Pinpoint the cell where the given text exists, returning its (X, Y) midpoint coordinate. 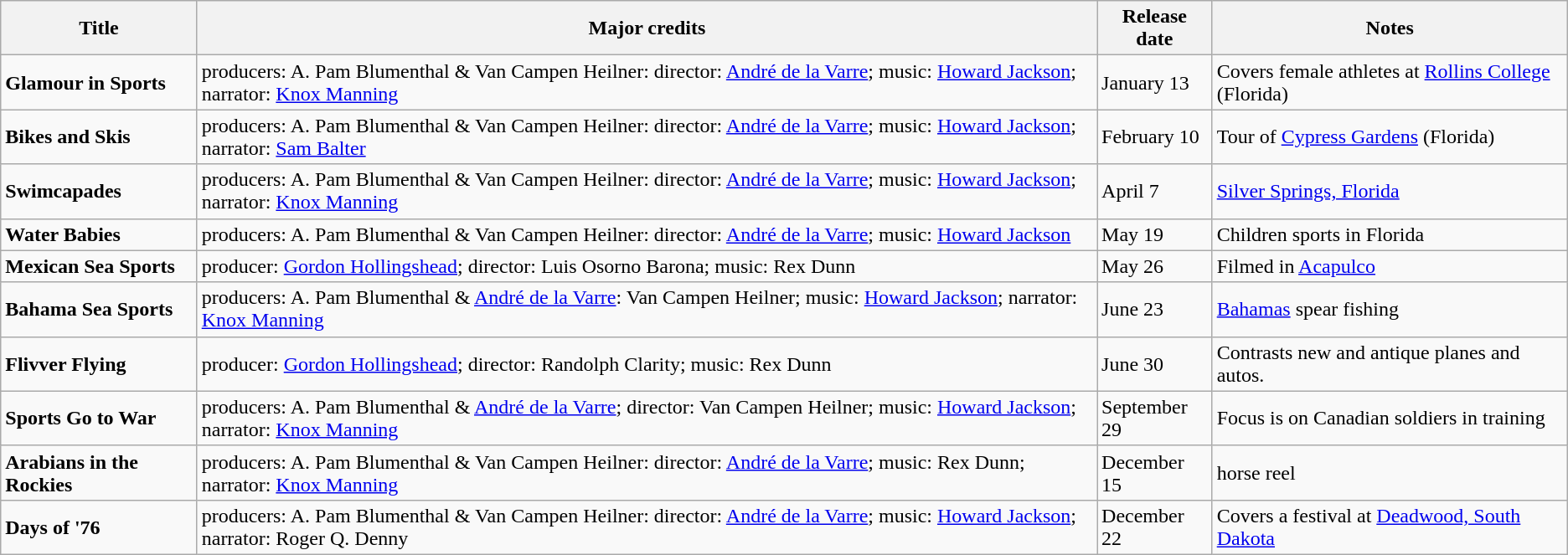
May 26 (1155, 266)
Bahama Sea Sports (99, 310)
June 30 (1155, 363)
Flivver Flying (99, 363)
Children sports in Florida (1390, 234)
December 22 (1155, 527)
producer: Gordon Hollingshead; director: Luis Osorno Barona; music: Rex Dunn (647, 266)
Release date (1155, 28)
Title (99, 28)
producers: A. Pam Blumenthal & André de la Varre: Van Campen Heilner; music: Howard Jackson; narrator: Knox Manning (647, 310)
producers: A. Pam Blumenthal & Van Campen Heilner: director: André de la Varre; music: Rex Dunn; narrator: Knox Manning (647, 472)
Focus is on Canadian soldiers in training (1390, 419)
April 7 (1155, 191)
Arabians in the Rockies (99, 472)
Bahamas spear fishing (1390, 310)
producer: Gordon Hollingshead; director: Randolph Clarity; music: Rex Dunn (647, 363)
Contrasts new and antique planes and autos. (1390, 363)
January 13 (1155, 82)
Sports Go to War (99, 419)
December 15 (1155, 472)
February 10 (1155, 137)
producers: A. Pam Blumenthal & Van Campen Heilner: director: André de la Varre; music: Howard Jackson; narrator: Roger Q. Denny (647, 527)
producers: A. Pam Blumenthal & Van Campen Heilner: director: André de la Varre; music: Howard Jackson (647, 234)
Major credits (647, 28)
May 19 (1155, 234)
Days of '76 (99, 527)
producers: A. Pam Blumenthal & André de la Varre; director: Van Campen Heilner; music: Howard Jackson; narrator: Knox Manning (647, 419)
Covers a festival at Deadwood, South Dakota (1390, 527)
Bikes and Skis (99, 137)
Notes (1390, 28)
Tour of Cypress Gardens (Florida) (1390, 137)
Glamour in Sports (99, 82)
Covers female athletes at Rollins College (Florida) (1390, 82)
horse reel (1390, 472)
Filmed in Acapulco (1390, 266)
producers: A. Pam Blumenthal & Van Campen Heilner: director: André de la Varre; music: Howard Jackson; narrator: Sam Balter (647, 137)
September 29 (1155, 419)
Mexican Sea Sports (99, 266)
Silver Springs, Florida (1390, 191)
Water Babies (99, 234)
Swimcapades (99, 191)
June 23 (1155, 310)
